Return [X, Y] of the center of cell containing provided text 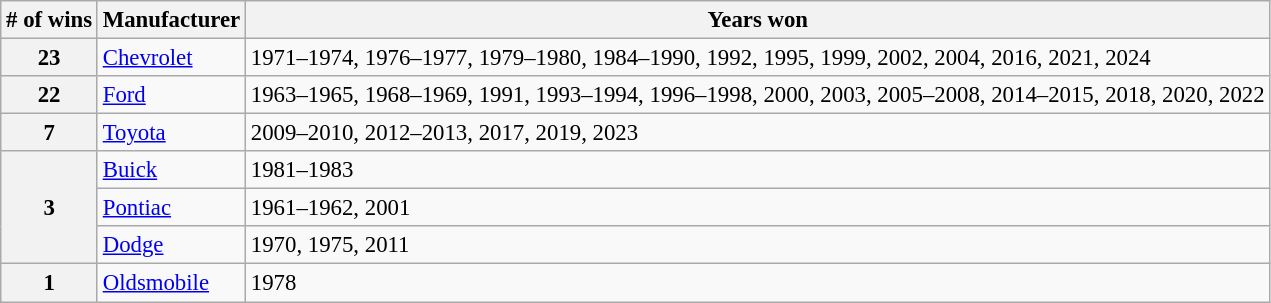
Toyota [171, 133]
# of wins [50, 20]
Dodge [171, 245]
1978 [758, 283]
Oldsmobile [171, 283]
1971–1974, 1976–1977, 1979–1980, 1984–1990, 1992, 1995, 1999, 2002, 2004, 2016, 2021, 2024 [758, 58]
Chevrolet [171, 58]
1981–1983 [758, 170]
1 [50, 283]
22 [50, 95]
Buick [171, 170]
2009–2010, 2012–2013, 2017, 2019, 2023 [758, 133]
Years won [758, 20]
Ford [171, 95]
Pontiac [171, 208]
Manufacturer [171, 20]
1970, 1975, 2011 [758, 245]
23 [50, 58]
1961–1962, 2001 [758, 208]
3 [50, 208]
7 [50, 133]
1963–1965, 1968–1969, 1991, 1993–1994, 1996–1998, 2000, 2003, 2005–2008, 2014–2015, 2018, 2020, 2022 [758, 95]
